Return the (X, Y) coordinate for the center point of the cell that contains the specified text.  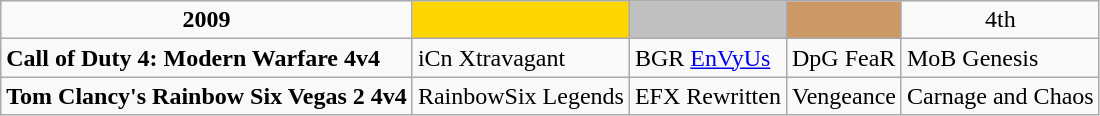
MoB Genesis (1000, 58)
Tom Clancy's Rainbow Six Vegas 2 4v4 (207, 96)
Call of Duty 4: Modern Warfare 4v4 (207, 58)
2009 (207, 20)
iCn Xtravagant (520, 58)
Carnage and Chaos (1000, 96)
RainbowSix Legends (520, 96)
DpG FeaR (844, 58)
4th (1000, 20)
EFX Rewritten (708, 96)
Vengeance (844, 96)
BGR EnVyUs (708, 58)
